Return the (x, y) coordinate for the center point of the cell that contains the specified text.  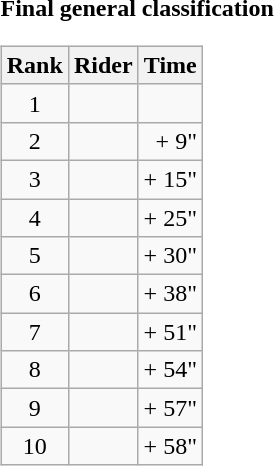
5 (34, 256)
1 (34, 103)
Rider (103, 65)
10 (34, 446)
6 (34, 294)
9 (34, 408)
Rank (34, 65)
+ 51" (170, 332)
7 (34, 332)
+ 54" (170, 370)
Time (170, 65)
3 (34, 179)
+ 57" (170, 408)
4 (34, 217)
+ 25" (170, 217)
+ 30" (170, 256)
+ 58" (170, 446)
+ 15" (170, 179)
+ 9" (170, 141)
8 (34, 370)
+ 38" (170, 294)
2 (34, 141)
